Determine the [X, Y] coordinate at the center of the cell enclosing the given text.  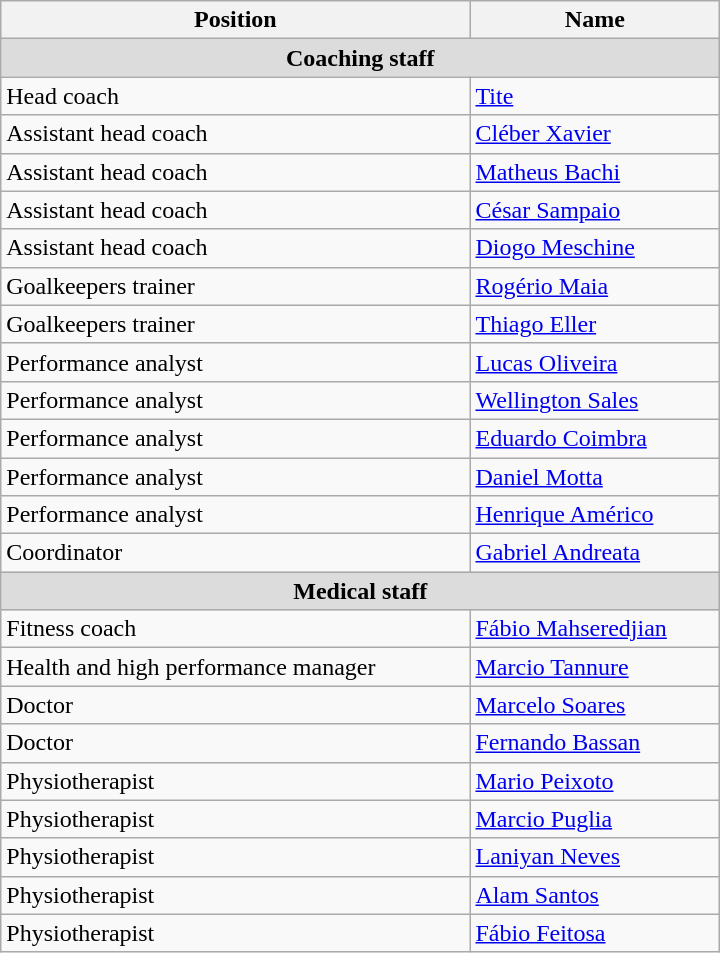
Matheus Bachi [595, 172]
Marcio Puglia [595, 819]
Marcio Tannure [595, 667]
Wellington Sales [595, 400]
Fitness coach [236, 629]
Gabriel Andreata [595, 553]
Coordinator [236, 553]
Henrique Américo [595, 515]
Laniyan Neves [595, 857]
Medical staff [360, 591]
Cléber Xavier [595, 134]
Fernando Bassan [595, 743]
Position [236, 20]
Diogo Meschine [595, 248]
Mario Peixoto [595, 781]
Thiago Eller [595, 324]
Rogério Maia [595, 286]
Alam Santos [595, 895]
Eduardo Coimbra [595, 438]
César Sampaio [595, 210]
Name [595, 20]
Fábio Feitosa [595, 933]
Lucas Oliveira [595, 362]
Marcelo Soares [595, 705]
Fábio Mahseredjian [595, 629]
Daniel Motta [595, 477]
Coaching staff [360, 58]
Health and high performance manager [236, 667]
Tite [595, 96]
Head coach [236, 96]
